Scan for the cell matching the given text and deliver its [X, Y] coordinate at center. 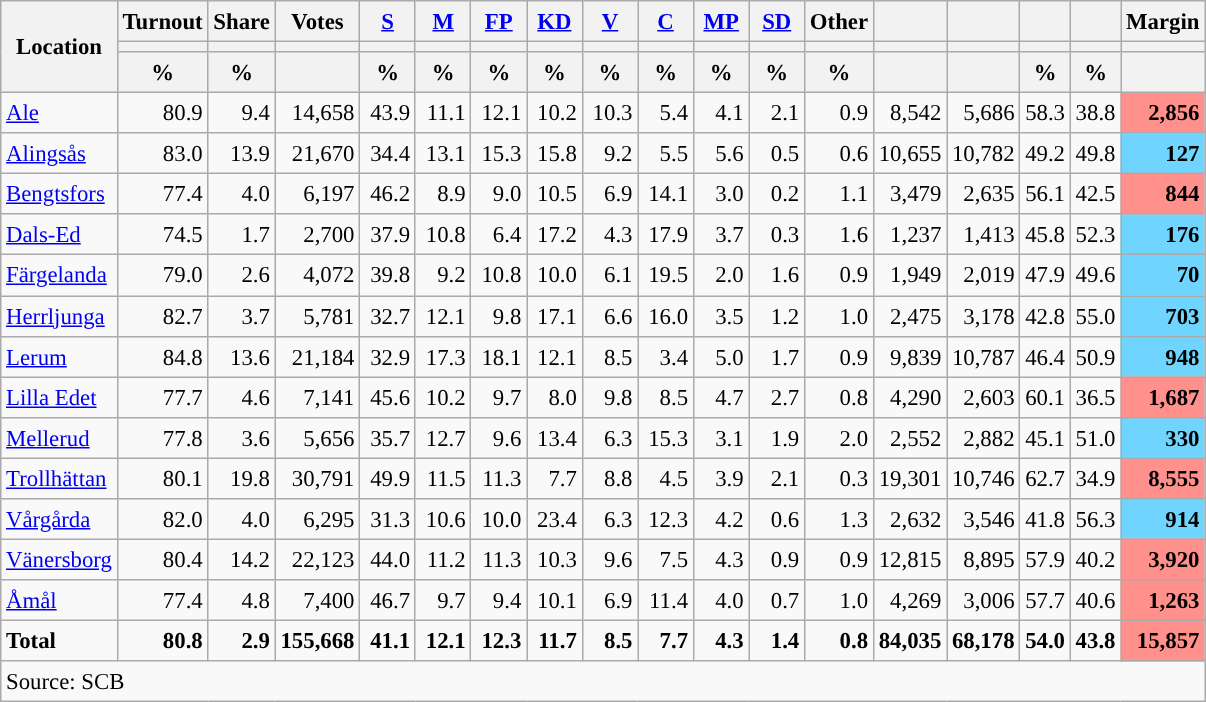
9,839 [910, 356]
13.4 [555, 438]
32.9 [388, 356]
49.6 [1095, 276]
3,006 [984, 600]
19,301 [910, 478]
80.9 [162, 114]
58.3 [1045, 114]
13.6 [242, 356]
4,269 [910, 600]
Mellerud [59, 438]
3.9 [721, 478]
1,687 [1163, 398]
2,552 [910, 438]
41.1 [388, 640]
49.8 [1095, 154]
22,123 [318, 560]
3.0 [721, 194]
68,178 [984, 640]
43.9 [388, 114]
Trollhättan [59, 478]
Vårgårda [59, 520]
2,700 [318, 234]
5,686 [984, 114]
45.6 [388, 398]
14,658 [318, 114]
5,656 [318, 438]
4.5 [666, 478]
18.1 [499, 356]
39.8 [388, 276]
6.4 [499, 234]
46.2 [388, 194]
49.2 [1045, 154]
Dals-Ed [59, 234]
2,856 [1163, 114]
80.8 [162, 640]
2,603 [984, 398]
3,178 [984, 316]
55.0 [1095, 316]
2,475 [910, 316]
1.2 [777, 316]
Turnout [162, 22]
1.9 [777, 438]
17.2 [555, 234]
Vänersborg [59, 560]
1,237 [910, 234]
15.8 [555, 154]
80.4 [162, 560]
84,035 [910, 640]
3.6 [242, 438]
17.9 [666, 234]
15,857 [1163, 640]
Herrljunga [59, 316]
45.8 [1045, 234]
8,895 [984, 560]
47.9 [1045, 276]
MP [721, 22]
7,400 [318, 600]
0.2 [777, 194]
Lilla Edet [59, 398]
FP [499, 22]
1.4 [777, 640]
4.6 [242, 398]
43.8 [1095, 640]
17.3 [443, 356]
84.8 [162, 356]
19.8 [242, 478]
77.7 [162, 398]
82.0 [162, 520]
6,197 [318, 194]
2,019 [984, 276]
948 [1163, 356]
8,555 [1163, 478]
5.4 [666, 114]
17.1 [555, 316]
11.5 [443, 478]
2.6 [242, 276]
155,668 [318, 640]
Åmål [59, 600]
70 [1163, 276]
11.4 [666, 600]
21,184 [318, 356]
1.1 [840, 194]
10.6 [443, 520]
14.2 [242, 560]
60.1 [1045, 398]
2,632 [910, 520]
57.7 [1045, 600]
3.4 [666, 356]
32.7 [388, 316]
11.1 [443, 114]
82.7 [162, 316]
127 [1163, 154]
Bengtsfors [59, 194]
4,290 [910, 398]
10,787 [984, 356]
SD [777, 22]
13.9 [242, 154]
8.8 [610, 478]
Ale [59, 114]
57.9 [1045, 560]
40.2 [1095, 560]
41.8 [1045, 520]
5.5 [666, 154]
3,479 [910, 194]
83.0 [162, 154]
Total [59, 640]
1,413 [984, 234]
13.1 [443, 154]
74.5 [162, 234]
46.7 [388, 600]
36.5 [1095, 398]
Margin [1163, 22]
1,263 [1163, 600]
Votes [318, 22]
4,072 [318, 276]
40.6 [1095, 600]
12.7 [443, 438]
80.1 [162, 478]
8.9 [443, 194]
49.9 [388, 478]
2,635 [984, 194]
19.5 [666, 276]
16.0 [666, 316]
Lerum [59, 356]
52.3 [1095, 234]
2.9 [242, 640]
7,141 [318, 398]
44.0 [388, 560]
21,670 [318, 154]
4.7 [721, 398]
2,882 [984, 438]
77.8 [162, 438]
914 [1163, 520]
1.3 [840, 520]
45.1 [1045, 438]
62.7 [1045, 478]
3.1 [721, 438]
6.1 [610, 276]
31.3 [388, 520]
176 [1163, 234]
42.5 [1095, 194]
30,791 [318, 478]
Other [840, 22]
10,746 [984, 478]
Alingsås [59, 154]
51.0 [1095, 438]
10,655 [910, 154]
79.0 [162, 276]
10,782 [984, 154]
10.1 [555, 600]
56.3 [1095, 520]
56.1 [1045, 194]
12,815 [910, 560]
0.5 [777, 154]
4.8 [242, 600]
8.0 [555, 398]
KD [555, 22]
9.0 [499, 194]
M [443, 22]
5.0 [721, 356]
11.2 [443, 560]
Source: SCB [603, 682]
0.7 [777, 600]
34.9 [1095, 478]
703 [1163, 316]
6.6 [610, 316]
4.2 [721, 520]
2.7 [777, 398]
6,295 [318, 520]
C [666, 22]
46.4 [1045, 356]
330 [1163, 438]
3.5 [721, 316]
11.7 [555, 640]
23.4 [555, 520]
Location [59, 47]
5.6 [721, 154]
Färgelanda [59, 276]
10.5 [555, 194]
5,781 [318, 316]
38.8 [1095, 114]
50.9 [1095, 356]
54.0 [1045, 640]
3,546 [984, 520]
844 [1163, 194]
Share [242, 22]
8,542 [910, 114]
3,920 [1163, 560]
34.4 [388, 154]
37.9 [388, 234]
42.8 [1045, 316]
1,949 [910, 276]
S [388, 22]
14.1 [666, 194]
7.5 [666, 560]
35.7 [388, 438]
4.1 [721, 114]
V [610, 22]
